Capture the cell that displays the provided text and extract its [x, y] central coordinate. 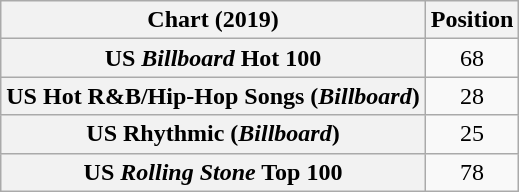
US Rolling Stone Top 100 [213, 172]
68 [472, 58]
78 [472, 172]
Chart (2019) [213, 20]
US Hot R&B/Hip-Hop Songs (Billboard) [213, 96]
Position [472, 20]
25 [472, 134]
28 [472, 96]
US Rhythmic (Billboard) [213, 134]
US Billboard Hot 100 [213, 58]
